Scan for the cell matching the given text and deliver its (x, y) coordinate at center. 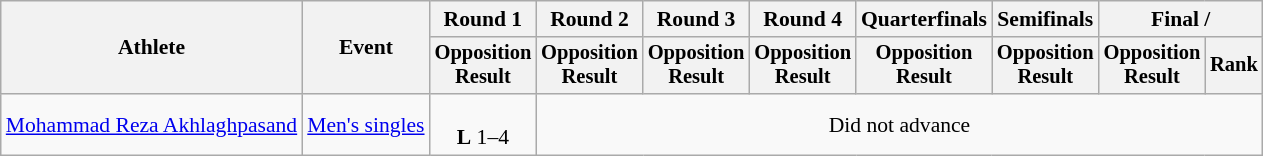
Men's singles (366, 124)
Event (366, 48)
Rank (1234, 66)
Quarterfinals (924, 19)
Mohammad Reza Akhlaghpasand (152, 124)
Final / (1181, 19)
L 1–4 (484, 124)
Round 4 (802, 19)
Round 3 (696, 19)
Did not advance (900, 124)
Athlete (152, 48)
Round 2 (590, 19)
Semifinals (1046, 19)
Round 1 (484, 19)
